Detect which cell encompasses the target text, then output its [x, y] center coordinate. 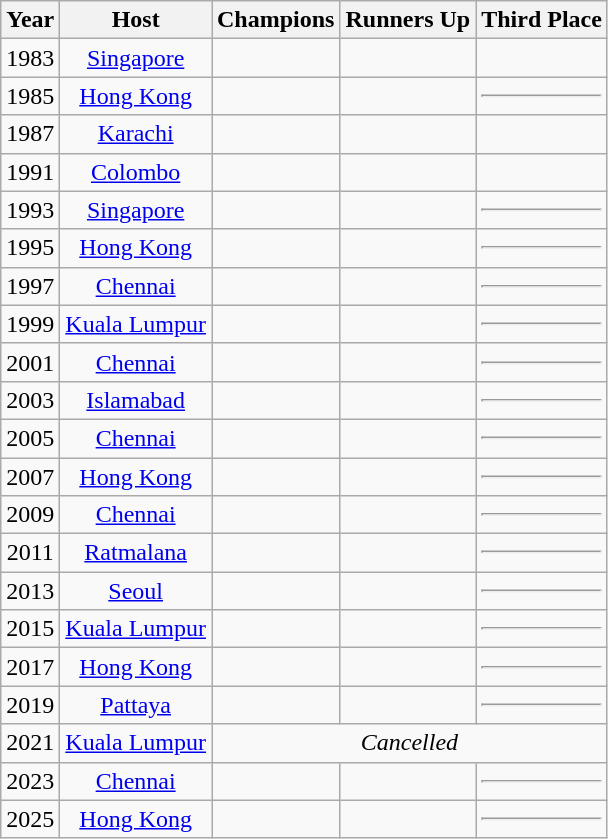
Seoul [136, 591]
Cancelled [410, 743]
Karachi [136, 134]
Ratmalana [136, 553]
2011 [30, 553]
Champions [276, 20]
1987 [30, 134]
Islamabad [136, 400]
1999 [30, 324]
1983 [30, 58]
2001 [30, 362]
2017 [30, 667]
2021 [30, 743]
2023 [30, 781]
2003 [30, 400]
2013 [30, 591]
Third Place [542, 20]
1993 [30, 210]
2005 [30, 438]
Year [30, 20]
1997 [30, 286]
2009 [30, 515]
2019 [30, 705]
1991 [30, 172]
Runners Up [408, 20]
2007 [30, 477]
Host [136, 20]
Pattaya [136, 705]
1995 [30, 248]
2015 [30, 629]
1985 [30, 96]
Colombo [136, 172]
2025 [30, 819]
